Pinpoint the cell where the given text exists, returning its (x, y) midpoint coordinate. 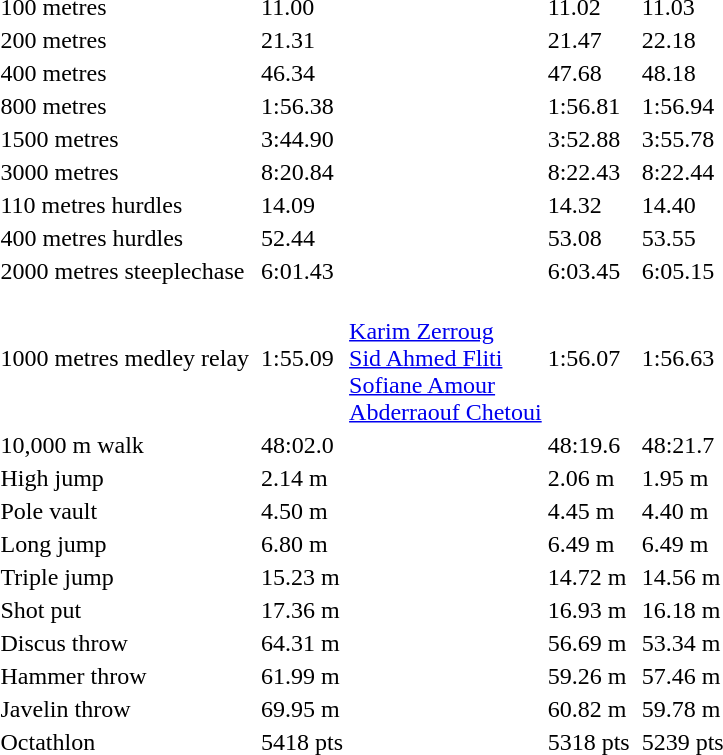
16.93 m (588, 610)
2.06 m (588, 478)
48:19.6 (588, 445)
1:55.09 (302, 358)
3:52.88 (588, 139)
6:03.45 (588, 271)
8:20.84 (302, 172)
6:01.43 (302, 271)
8:22.43 (588, 172)
1:56.81 (588, 106)
56.69 m (588, 643)
1:56.07 (588, 358)
61.99 m (302, 676)
60.82 m (588, 709)
6.49 m (588, 544)
6.80 m (302, 544)
21.47 (588, 40)
1:56.38 (302, 106)
Karim ZerrougSid Ahmed FlitiSofiane AmourAbderraouf Chetoui (446, 358)
15.23 m (302, 577)
2.14 m (302, 478)
47.68 (588, 73)
64.31 m (302, 643)
48:02.0 (302, 445)
4.45 m (588, 511)
14.72 m (588, 577)
14.32 (588, 205)
59.26 m (588, 676)
53.08 (588, 238)
3:44.90 (302, 139)
69.95 m (302, 709)
4.50 m (302, 511)
52.44 (302, 238)
14.09 (302, 205)
21.31 (302, 40)
17.36 m (302, 610)
46.34 (302, 73)
